Find where the given text appears and provide that cell's center as (X, Y) coordinate. 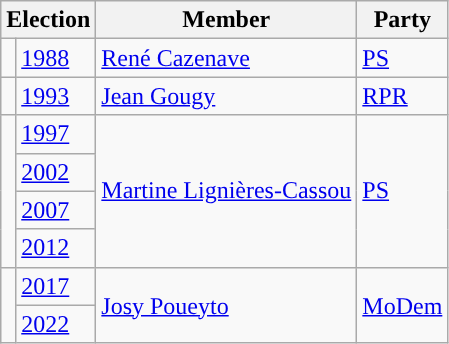
2017 (56, 286)
2012 (56, 248)
Jean Gougy (226, 96)
RPR (402, 96)
2022 (56, 324)
René Cazenave (226, 58)
Member (226, 20)
Party (402, 20)
Martine Lignières-Cassou (226, 191)
Election (48, 20)
Josy Poueyto (226, 305)
MoDem (402, 305)
1988 (56, 58)
1997 (56, 134)
2002 (56, 172)
1993 (56, 96)
2007 (56, 210)
